Find where the given text appears and provide that cell's center as [x, y] coordinate. 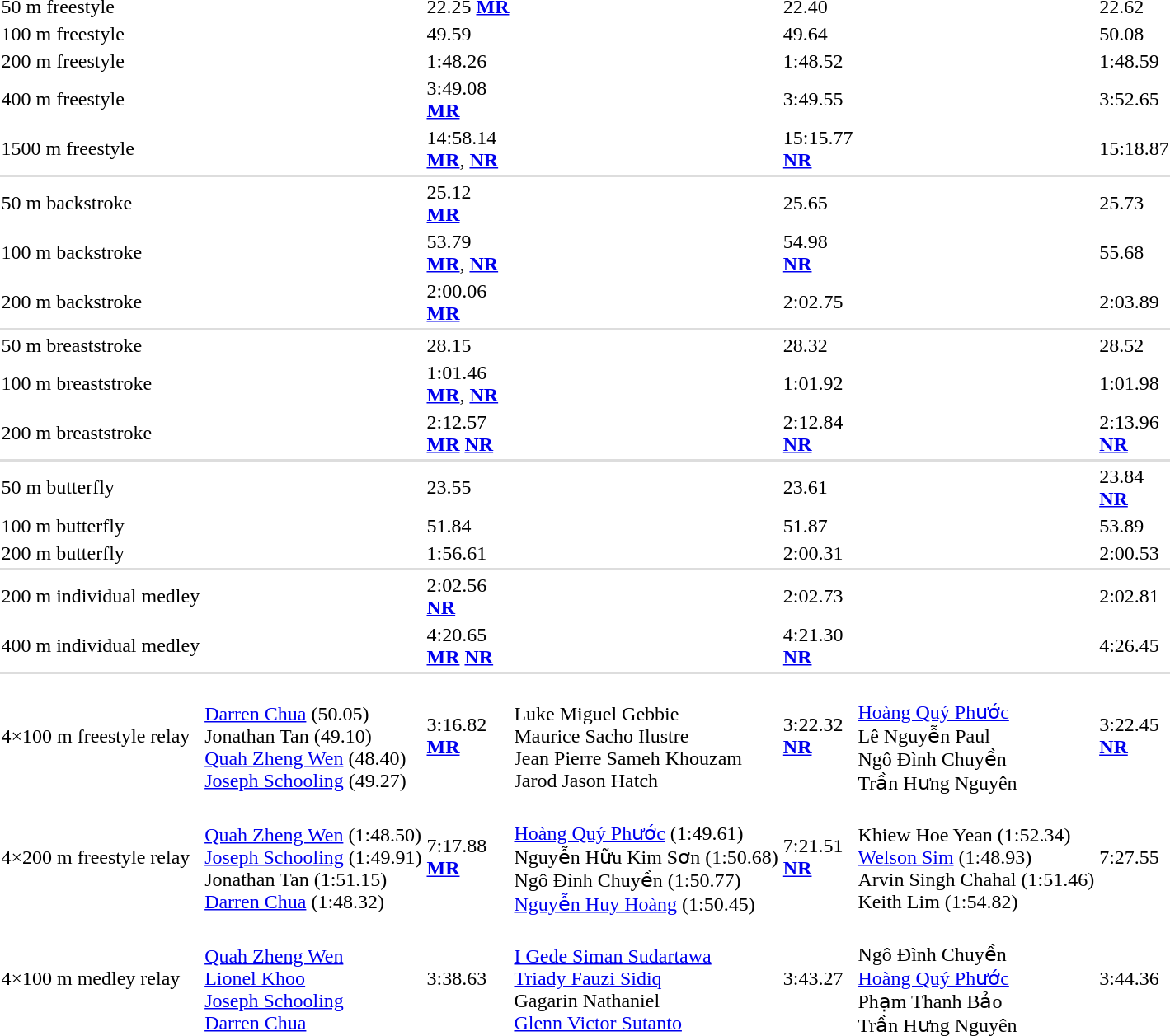
100 m backstroke [101, 252]
23.55 [468, 488]
25.65 [818, 203]
4:20.65MR NR [468, 646]
23.61 [818, 488]
200 m freestyle [101, 61]
2:02.73 [818, 597]
Quah Zheng Wen (1:48.50) Joseph Schooling (1:49.91) Jonathan Tan (1:51.15) Darren Chua (1:48.32) [313, 857]
100 m butterfly [101, 526]
2:00.31 [818, 553]
51.84 [468, 526]
51.87 [818, 526]
7:17.88MR [468, 857]
100 m breaststroke [101, 384]
1:01.46MR, NR [468, 384]
Luke Miguel GebbieMaurice Sacho IlustreJean Pierre Sameh KhouzamJarod Jason Hatch [646, 736]
15:15.77NR [818, 148]
53.79MR, NR [468, 252]
200 m breaststroke [101, 434]
2:00.06MR [468, 302]
54.98NR [818, 252]
2:02.75 [818, 302]
Khiew Hoe Yean (1:52.34) Welson Sim (1:48.93) Arvin Singh Chahal (1:51.46) Keith Lim (1:54.82) [976, 857]
25.12MR [468, 203]
3:49.55 [818, 99]
1:56.61 [468, 553]
200 m individual medley [101, 597]
14:58.14MR, NR [468, 148]
100 m freestyle [101, 34]
1:48.52 [818, 61]
1:48.26 [468, 61]
3:49.08MR [468, 99]
400 m freestyle [101, 99]
50 m backstroke [101, 203]
Hoàng Quý Phước (1:49.61) Nguyễn Hữu Kim Sơn (1:50.68) Ngô Đình Chuyền (1:50.77) Nguyễn Huy Hoàng (1:50.45) [646, 857]
49.64 [818, 34]
4×100 m freestyle relay [101, 736]
3:22.32 NR [818, 736]
49.59 [468, 34]
28.15 [468, 345]
7:21.51NR [818, 857]
2:12.84NR [818, 434]
4×200 m freestyle relay [101, 857]
3:16.82MR [468, 736]
200 m butterfly [101, 553]
Darren Chua (50.05) Jonathan Tan (49.10) Quah Zheng Wen (48.40) Joseph Schooling (49.27) [313, 736]
1500 m freestyle [101, 148]
50 m breaststroke [101, 345]
2:12.57MR NR [468, 434]
2:02.56NR [468, 597]
50 m butterfly [101, 488]
Hoàng Quý Phước Lê Nguyễn Paul Ngô Đình Chuyền Trần Hưng Nguyên [976, 736]
1:01.92 [818, 384]
28.32 [818, 345]
4:21.30NR [818, 646]
400 m individual medley [101, 646]
200 m backstroke [101, 302]
